Return (X, Y) of the center of cell containing provided text 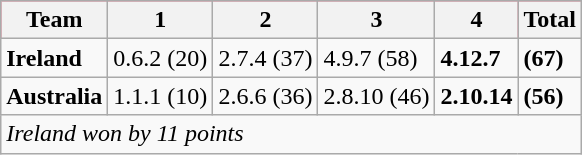
2.8.10 (46) (376, 96)
Ireland (54, 58)
2 (266, 20)
2.10.14 (476, 96)
2.6.6 (36) (266, 96)
1.1.1 (10) (160, 96)
2.7.4 (37) (266, 58)
3 (376, 20)
4.12.7 (476, 58)
1 (160, 20)
(56) (550, 96)
Total (550, 20)
4 (476, 20)
4.9.7 (58) (376, 58)
Ireland won by 11 points (292, 134)
(67) (550, 58)
0.6.2 (20) (160, 58)
Team (54, 20)
Australia (54, 96)
